For the text-containing cell, return its midpoint in [X, Y] coordinate format. 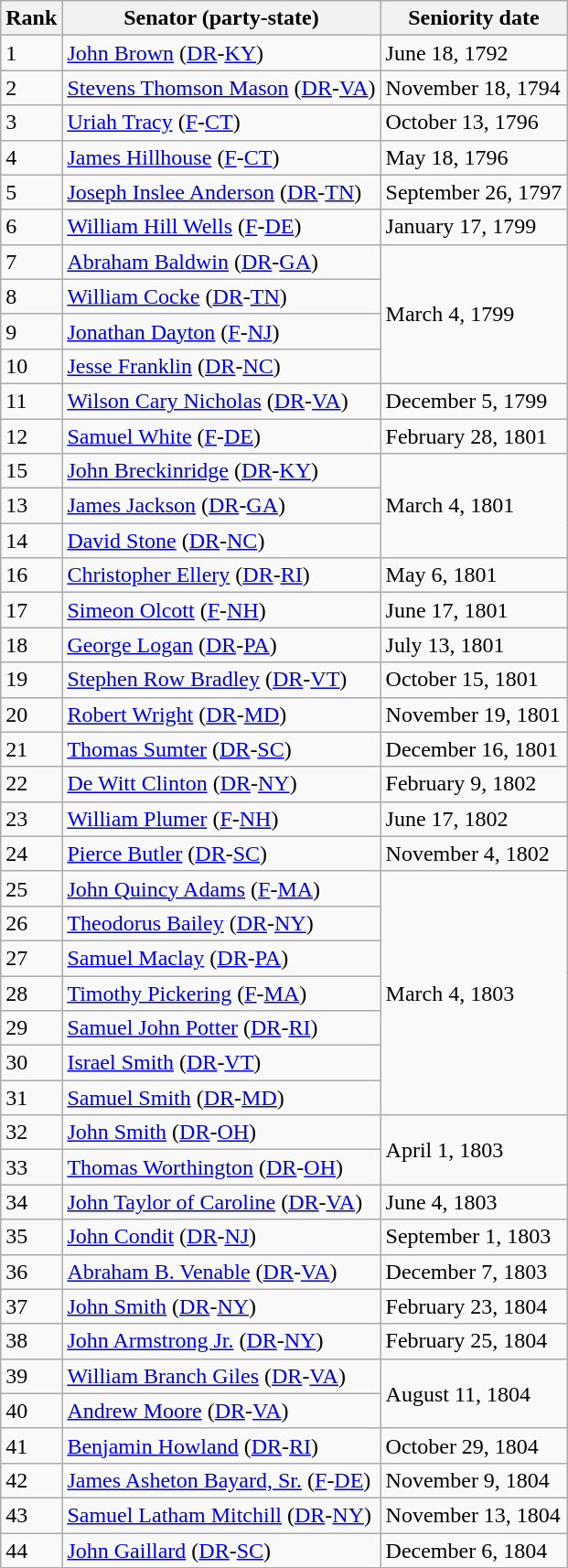
Stephen Row Bradley (DR-VT) [221, 680]
15 [31, 471]
21 [31, 749]
12 [31, 436]
August 11, 1804 [474, 1393]
Jonathan Dayton (F-NJ) [221, 331]
William Branch Giles (DR-VA) [221, 1376]
Wilson Cary Nicholas (DR-VA) [221, 401]
Seniority date [474, 18]
October 15, 1801 [474, 680]
George Logan (DR-PA) [221, 645]
17 [31, 610]
William Cocke (DR-TN) [221, 296]
23 [31, 819]
John Smith (DR-OH) [221, 1133]
44 [31, 1551]
Joseph Inslee Anderson (DR-TN) [221, 192]
2 [31, 88]
John Condit (DR-NJ) [221, 1237]
Rank [31, 18]
34 [31, 1202]
11 [31, 401]
38 [31, 1341]
February 23, 1804 [474, 1306]
October 13, 1796 [474, 123]
9 [31, 331]
Thomas Worthington (DR-OH) [221, 1167]
Benjamin Howland (DR-RI) [221, 1445]
Robert Wright (DR-MD) [221, 714]
William Plumer (F-NH) [221, 819]
December 6, 1804 [474, 1551]
Samuel John Potter (DR-RI) [221, 1028]
40 [31, 1411]
16 [31, 575]
31 [31, 1098]
39 [31, 1376]
Jesse Franklin (DR-NC) [221, 366]
25 [31, 888]
42 [31, 1480]
28 [31, 993]
Abraham Baldwin (DR-GA) [221, 262]
April 1, 1803 [474, 1150]
Timothy Pickering (F-MA) [221, 993]
March 4, 1801 [474, 506]
Thomas Sumter (DR-SC) [221, 749]
September 26, 1797 [474, 192]
John Taylor of Caroline (DR-VA) [221, 1202]
Theodorus Bailey (DR-NY) [221, 923]
36 [31, 1272]
November 18, 1794 [474, 88]
John Brown (DR-KY) [221, 53]
5 [31, 192]
September 1, 1803 [474, 1237]
March 4, 1803 [474, 993]
22 [31, 784]
December 5, 1799 [474, 401]
26 [31, 923]
3 [31, 123]
Abraham B. Venable (DR-VA) [221, 1272]
John Smith (DR-NY) [221, 1306]
Samuel Maclay (DR-PA) [221, 958]
June 18, 1792 [474, 53]
30 [31, 1063]
February 25, 1804 [474, 1341]
41 [31, 1445]
John Gaillard (DR-SC) [221, 1551]
Stevens Thomson Mason (DR-VA) [221, 88]
4 [31, 157]
May 18, 1796 [474, 157]
De Witt Clinton (DR-NY) [221, 784]
20 [31, 714]
John Quincy Adams (F-MA) [221, 888]
James Jackson (DR-GA) [221, 506]
Samuel Smith (DR-MD) [221, 1098]
37 [31, 1306]
March 4, 1799 [474, 314]
7 [31, 262]
19 [31, 680]
1 [31, 53]
29 [31, 1028]
William Hill Wells (F-DE) [221, 227]
6 [31, 227]
13 [31, 506]
14 [31, 541]
January 17, 1799 [474, 227]
February 28, 1801 [474, 436]
James Asheton Bayard, Sr. (F-DE) [221, 1480]
32 [31, 1133]
June 17, 1801 [474, 610]
May 6, 1801 [474, 575]
Samuel White (F-DE) [221, 436]
November 4, 1802 [474, 854]
43 [31, 1515]
Uriah Tracy (F-CT) [221, 123]
Christopher Ellery (DR-RI) [221, 575]
November 13, 1804 [474, 1515]
Samuel Latham Mitchill (DR-NY) [221, 1515]
10 [31, 366]
Senator (party-state) [221, 18]
Andrew Moore (DR-VA) [221, 1411]
John Armstrong Jr. (DR-NY) [221, 1341]
John Breckinridge (DR-KY) [221, 471]
July 13, 1801 [474, 645]
October 29, 1804 [474, 1445]
Israel Smith (DR-VT) [221, 1063]
8 [31, 296]
June 17, 1802 [474, 819]
November 9, 1804 [474, 1480]
December 16, 1801 [474, 749]
18 [31, 645]
35 [31, 1237]
December 7, 1803 [474, 1272]
David Stone (DR-NC) [221, 541]
February 9, 1802 [474, 784]
November 19, 1801 [474, 714]
Simeon Olcott (F-NH) [221, 610]
June 4, 1803 [474, 1202]
33 [31, 1167]
Pierce Butler (DR-SC) [221, 854]
24 [31, 854]
James Hillhouse (F-CT) [221, 157]
27 [31, 958]
